Extract the [x, y] coordinate from the center of the cell holding the provided text.  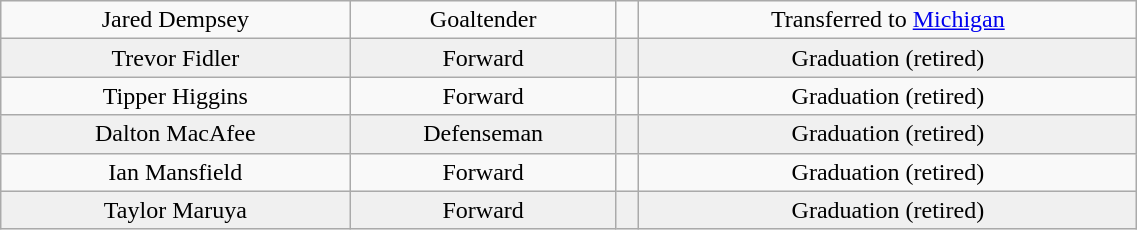
Transferred to Michigan [888, 20]
Tipper Higgins [176, 96]
Defenseman [483, 134]
Dalton MacAfee [176, 134]
Goaltender [483, 20]
Taylor Maruya [176, 210]
Jared Dempsey [176, 20]
Ian Mansfield [176, 172]
Trevor Fidler [176, 58]
